Search for the cell housing the specified text and yield its (X, Y) center coordinate. 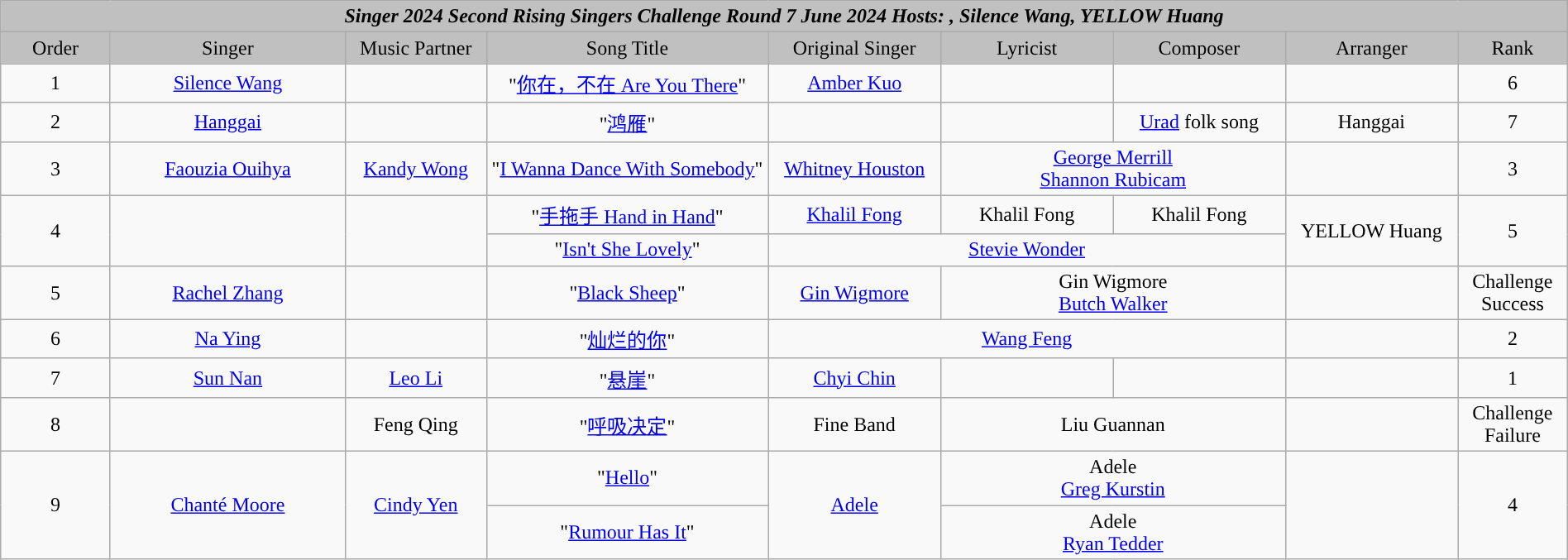
Singer 2024 Second Rising Singers Challenge Round 7 June 2024 Hosts: , Silence Wang, YELLOW Huang (784, 17)
Whitney Houston (854, 169)
Gin WigmoreButch Walker (1113, 293)
"手拖手 Hand in Hand" (627, 215)
8 (56, 424)
Order (56, 48)
Rachel Zhang (227, 293)
"鸿雁" (627, 122)
Feng Qing (416, 424)
Faouzia Ouihya (227, 169)
Chyi Chin (854, 377)
Original Singer (854, 48)
Stevie Wonder (1027, 250)
Lyricist (1026, 48)
YELLOW Huang (1371, 230)
Amber Kuo (854, 83)
"Hello" (627, 478)
Arranger (1371, 48)
"呼吸决定" (627, 424)
"你在，不在 Are You There" (627, 83)
Composer (1199, 48)
Kandy Wong (416, 169)
Challenge Success (1513, 293)
Adele (854, 505)
Fine Band (854, 424)
Cindy Yen (416, 505)
Sun Nan (227, 377)
"Rumour Has It" (627, 531)
9 (56, 505)
Chanté Moore (227, 505)
AdeleRyan Tedder (1113, 531)
"悬崖" (627, 377)
Silence Wang (227, 83)
"灿烂的你" (627, 339)
"Isn't She Lovely" (627, 250)
George MerrillShannon Rubicam (1113, 169)
Liu Guannan (1113, 424)
Rank (1513, 48)
Urad folk song (1199, 122)
Music Partner (416, 48)
Song Title (627, 48)
"Black Sheep" (627, 293)
Challenge Failure (1513, 424)
Wang Feng (1027, 339)
Na Ying (227, 339)
Leo Li (416, 377)
AdeleGreg Kurstin (1113, 478)
"I Wanna Dance With Somebody" (627, 169)
Gin Wigmore (854, 293)
Singer (227, 48)
